Capture the cell that displays the provided text and extract its (x, y) central coordinate. 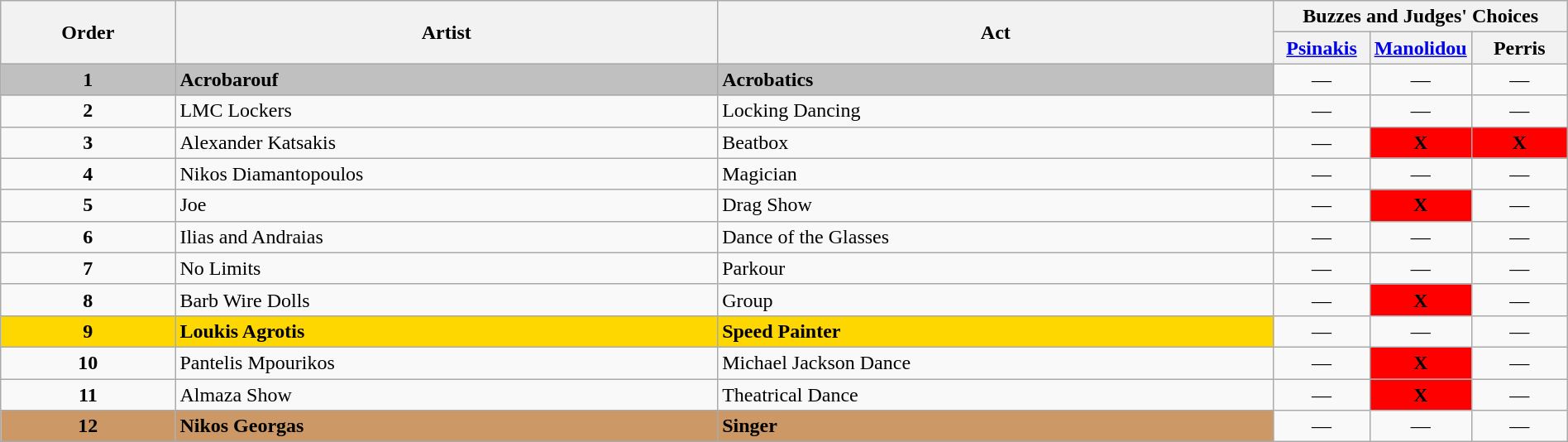
Group (996, 300)
Locking Dancing (996, 111)
Dance of the Glasses (996, 237)
1 (88, 79)
Speed Painter (996, 331)
Joe (447, 205)
Drag Show (996, 205)
LMC Lockers (447, 111)
8 (88, 300)
Manolidou (1421, 48)
Ilias and Andraias (447, 237)
Acrobarouf (447, 79)
Pantelis Mpourikos (447, 363)
4 (88, 174)
6 (88, 237)
Barb Wire Dolls (447, 300)
Almaza Show (447, 395)
Singer (996, 426)
11 (88, 395)
Psinakis (1322, 48)
Nikos Georgas (447, 426)
Beatbox (996, 142)
7 (88, 268)
Acrobatics (996, 79)
Theatrical Dance (996, 395)
Order (88, 32)
5 (88, 205)
2 (88, 111)
10 (88, 363)
Act (996, 32)
Michael Jackson Dance (996, 363)
9 (88, 331)
Alexander Katsakis (447, 142)
Loukis Agrotis (447, 331)
12 (88, 426)
3 (88, 142)
Perris (1519, 48)
Buzzes and Judges' Choices (1421, 17)
Parkour (996, 268)
Magician (996, 174)
Nikos Diamantopoulos (447, 174)
Artist (447, 32)
No Limits (447, 268)
